Return the (x, y) coordinate for the center point of the cell that contains the specified text.  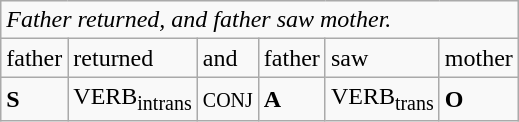
returned (132, 58)
S (34, 99)
A (292, 99)
VERBtrans (382, 99)
Father returned, and father saw mother. (260, 20)
VERBintrans (132, 99)
saw (382, 58)
CONJ (228, 99)
O (478, 99)
and (228, 58)
mother (478, 58)
